Pinpoint the cell where the given text exists, returning its [x, y] midpoint coordinate. 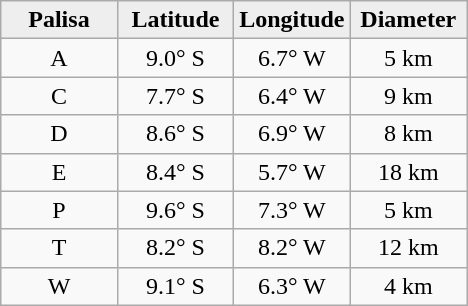
7.3° W [292, 210]
P [59, 210]
9 km [408, 96]
6.9° W [292, 134]
6.3° W [292, 286]
Longitude [292, 20]
7.7° S [175, 96]
Palisa [59, 20]
D [59, 134]
T [59, 248]
6.4° W [292, 96]
8.6° S [175, 134]
12 km [408, 248]
9.1° S [175, 286]
6.7° W [292, 58]
18 km [408, 172]
E [59, 172]
Latitude [175, 20]
5.7° W [292, 172]
Diameter [408, 20]
C [59, 96]
A [59, 58]
8.2° S [175, 248]
4 km [408, 286]
8 km [408, 134]
W [59, 286]
8.2° W [292, 248]
8.4° S [175, 172]
9.6° S [175, 210]
9.0° S [175, 58]
